Output the (X, Y) coordinate of the center of the cell containing the given text.  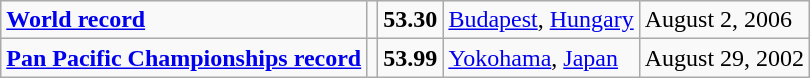
August 2, 2006 (724, 20)
53.30 (410, 20)
53.99 (410, 58)
August 29, 2002 (724, 58)
Pan Pacific Championships record (184, 58)
World record (184, 20)
Budapest, Hungary (541, 20)
Yokohama, Japan (541, 58)
